Scan for the cell matching the given text and deliver its (X, Y) coordinate at center. 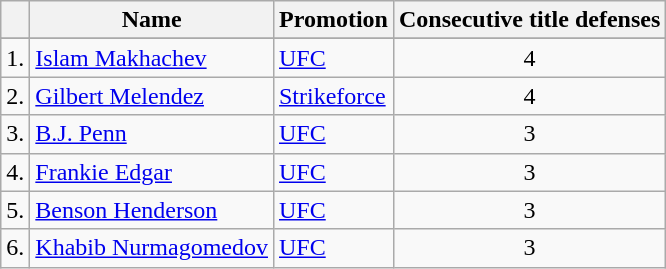
Islam Makhachev (152, 58)
Name (152, 20)
Benson Henderson (152, 210)
5. (16, 210)
B.J. Penn (152, 134)
1. (16, 58)
Promotion (333, 20)
Consecutive title defenses (529, 20)
Gilbert Melendez (152, 96)
Khabib Nurmagomedov (152, 248)
Strikeforce (333, 96)
6. (16, 248)
Frankie Edgar (152, 172)
4. (16, 172)
3. (16, 134)
2. (16, 96)
